Detect which cell encompasses the target text, then output its (x, y) center coordinate. 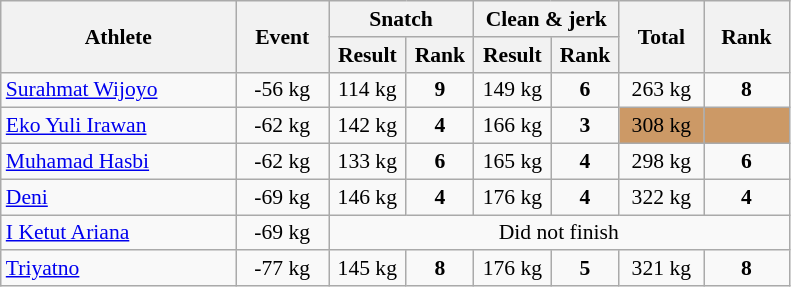
Event (282, 36)
-56 kg (282, 90)
Deni (118, 197)
Surahmat Wijoyo (118, 90)
146 kg (367, 197)
3 (585, 126)
308 kg (662, 126)
114 kg (367, 90)
133 kg (367, 162)
Eko Yuli Irawan (118, 126)
166 kg (513, 126)
Triyatno (118, 269)
145 kg (367, 269)
Did not finish (558, 233)
298 kg (662, 162)
Athlete (118, 36)
149 kg (513, 90)
Clean & jerk (546, 19)
9 (440, 90)
165 kg (513, 162)
Snatch (400, 19)
322 kg (662, 197)
5 (585, 269)
I Ketut Ariana (118, 233)
142 kg (367, 126)
263 kg (662, 90)
Total (662, 36)
-77 kg (282, 269)
Muhamad Hasbi (118, 162)
321 kg (662, 269)
